Scan for the cell matching the given text and deliver its [x, y] coordinate at center. 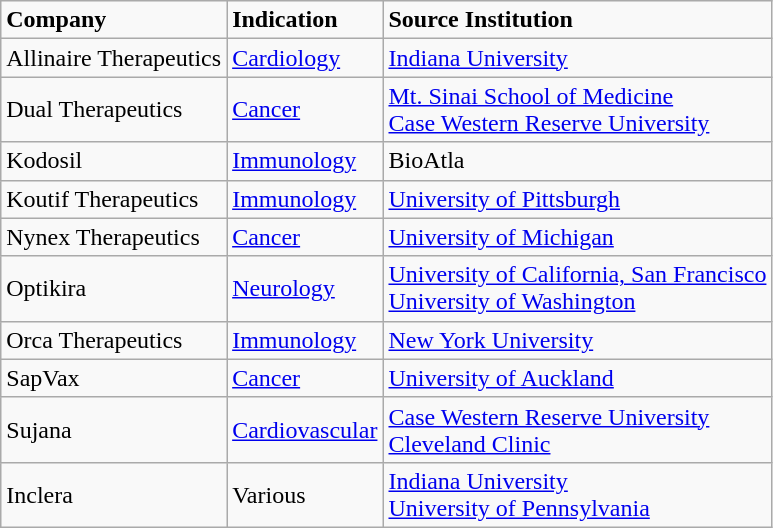
University of Auckland [578, 378]
Cardiology [305, 58]
Indiana University [578, 58]
New York University [578, 340]
Orca Therapeutics [114, 340]
Company [114, 20]
Neurology [305, 288]
Allinaire Therapeutics [114, 58]
Indiana UniversityUniversity of Pennsylvania [578, 494]
Optikira [114, 288]
University of Michigan [578, 237]
Indication [305, 20]
University of Pittsburgh [578, 199]
Dual Therapeutics [114, 110]
Case Western Reserve UniversityCleveland Clinic [578, 430]
Various [305, 494]
SapVax [114, 378]
BioAtla [578, 161]
Sujana [114, 430]
Koutif Therapeutics [114, 199]
Cardiovascular [305, 430]
Mt. Sinai School of MedicineCase Western Reserve University [578, 110]
Nynex Therapeutics [114, 237]
Inclera [114, 494]
University of California, San FranciscoUniversity of Washington [578, 288]
Source Institution [578, 20]
Kodosil [114, 161]
